For the text-containing cell, return its midpoint in [x, y] coordinate format. 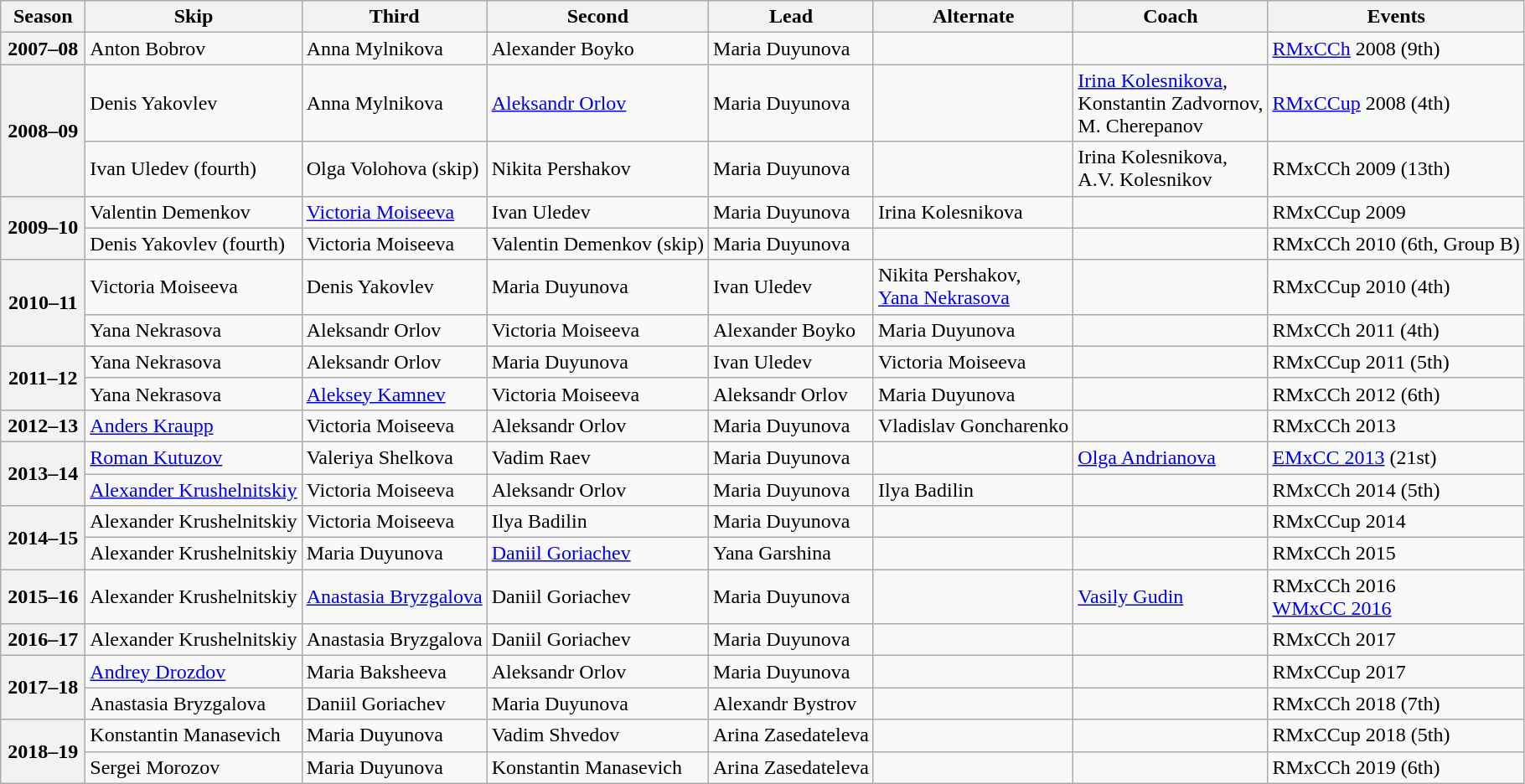
RMxCCh 2016 WMxCC 2016 [1396, 596]
RMxCCup 2010 (4th) [1396, 286]
Irina Kolesnikova [973, 212]
Anders Kraupp [194, 426]
Season [44, 17]
Aleksey Kamnev [394, 394]
2016–17 [44, 640]
Olga Andrianova [1171, 457]
2008–09 [44, 131]
Valentin Demenkov (skip) [597, 244]
RMxCCh 2018 (7th) [1396, 704]
Coach [1171, 17]
2009–10 [44, 228]
Valeriya Shelkova [394, 457]
2018–19 [44, 751]
2015–16 [44, 596]
RMxCCup 2008 (4th) [1396, 103]
Denis Yakovlev (fourth) [194, 244]
Alternate [973, 17]
RMxCCup 2014 [1396, 522]
Second [597, 17]
Nikita Pershakov [597, 169]
RMxCCup 2011 (5th) [1396, 362]
Maria Baksheeva [394, 672]
Olga Volohova (skip) [394, 169]
EMxCC 2013 (21st) [1396, 457]
Vadim Raev [597, 457]
RMxCCh 2011 (4th) [1396, 330]
Irina Kolesnikova,A.V. Kolesnikov [1171, 169]
RMxCCh 2012 (6th) [1396, 394]
Lead [791, 17]
RMxCCh 2017 [1396, 640]
2012–13 [44, 426]
RMxCCh 2014 (5th) [1396, 490]
Andrey Drozdov [194, 672]
Third [394, 17]
RMxCCh 2008 (9th) [1396, 49]
Anton Bobrov [194, 49]
Nikita Pershakov,Yana Nekrasova [973, 286]
2011–12 [44, 378]
Skip [194, 17]
RMxCCh 2009 (13th) [1396, 169]
Ivan Uledev (fourth) [194, 169]
Alexandr Bystrov [791, 704]
RMxCCup 2009 [1396, 212]
RMxCCh 2015 [1396, 554]
2007–08 [44, 49]
2010–11 [44, 303]
2014–15 [44, 538]
Irina Kolesnikova,Konstantin Zadvornov,M. Cherepanov [1171, 103]
RMxCCup 2017 [1396, 672]
Vadim Shvedov [597, 735]
2013–14 [44, 473]
Yana Garshina [791, 554]
RMxCCh 2013 [1396, 426]
Vladislav Goncharenko [973, 426]
RMxCCh 2019 (6th) [1396, 767]
Valentin Demenkov [194, 212]
2017–18 [44, 688]
Sergei Morozov [194, 767]
Vasily Gudin [1171, 596]
RMxCCup 2018 (5th) [1396, 735]
Events [1396, 17]
Roman Kutuzov [194, 457]
RMxCCh 2010 (6th, Group В) [1396, 244]
